Pinpoint the cell where the given text exists, returning its (x, y) midpoint coordinate. 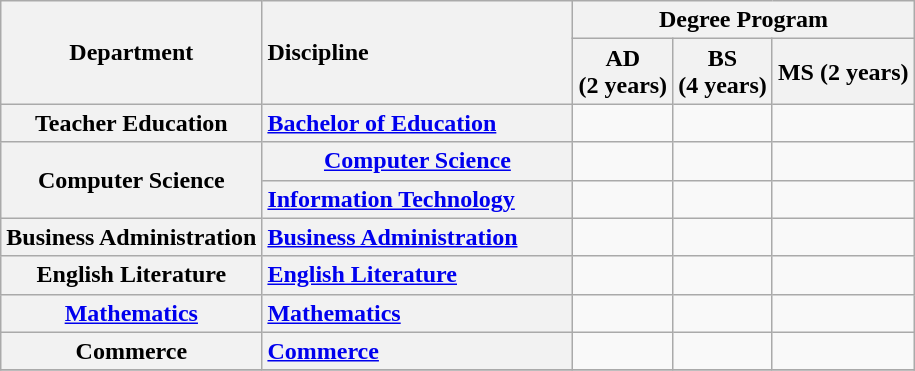
MS (2 years) (843, 72)
Teacher Education (132, 123)
Bachelor of Education (418, 123)
Degree Program (744, 20)
Information Technology (418, 199)
BS(4 years) (723, 72)
AD(2 years) (623, 72)
Department (132, 52)
Discipline (418, 52)
